Search for the cell housing the specified text and yield its [x, y] center coordinate. 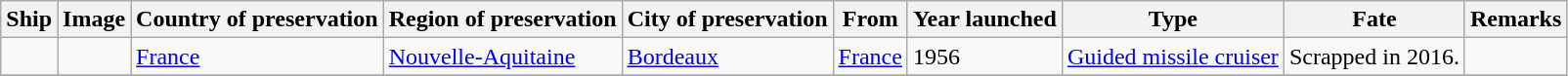
Fate [1374, 19]
Country of preservation [258, 19]
From [870, 19]
City of preservation [727, 19]
Year launched [984, 19]
Region of preservation [502, 19]
Scrapped in 2016. [1374, 57]
Bordeaux [727, 57]
Image [94, 19]
Remarks [1515, 19]
Ship [29, 19]
Guided missile cruiser [1173, 57]
Type [1173, 19]
1956 [984, 57]
Nouvelle-Aquitaine [502, 57]
